Return (X, Y) of the center of cell containing provided text 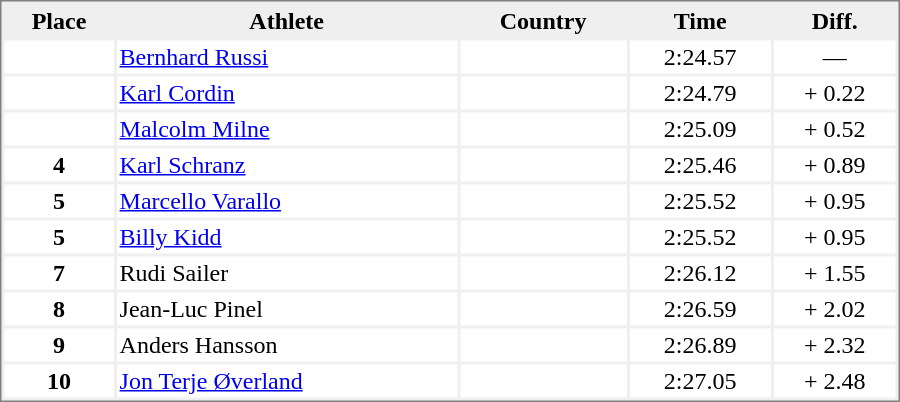
+ 0.52 (835, 128)
Malcolm Milne (287, 128)
Marcello Varallo (287, 200)
Jean-Luc Pinel (287, 308)
2:25.09 (700, 128)
Anders Hansson (287, 344)
2:26.89 (700, 344)
10 (58, 380)
8 (58, 308)
9 (58, 344)
2:26.59 (700, 308)
Place (58, 20)
Karl Schranz (287, 164)
7 (58, 272)
Karl Cordin (287, 92)
2:24.57 (700, 56)
Diff. (835, 20)
+ 0.22 (835, 92)
— (835, 56)
+ 2.02 (835, 308)
Jon Terje Øverland (287, 380)
2:24.79 (700, 92)
2:25.46 (700, 164)
4 (58, 164)
Rudi Sailer (287, 272)
Billy Kidd (287, 236)
+ 2.32 (835, 344)
+ 2.48 (835, 380)
Bernhard Russi (287, 56)
2:26.12 (700, 272)
+ 1.55 (835, 272)
+ 0.89 (835, 164)
2:27.05 (700, 380)
Athlete (287, 20)
Country (544, 20)
Time (700, 20)
